Search for the cell housing the specified text and yield its [X, Y] center coordinate. 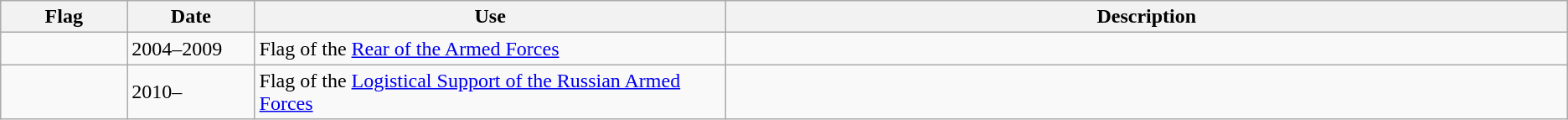
Date [191, 17]
Use [490, 17]
Flag of the Logistical Support of the Russian Armed Forces [490, 92]
Flag [64, 17]
Description [1146, 17]
2004–2009 [191, 49]
Flag of the Rear of the Armed Forces [490, 49]
2010– [191, 92]
